From the cell containing the given text, extract its center point as (X, Y) coordinate. 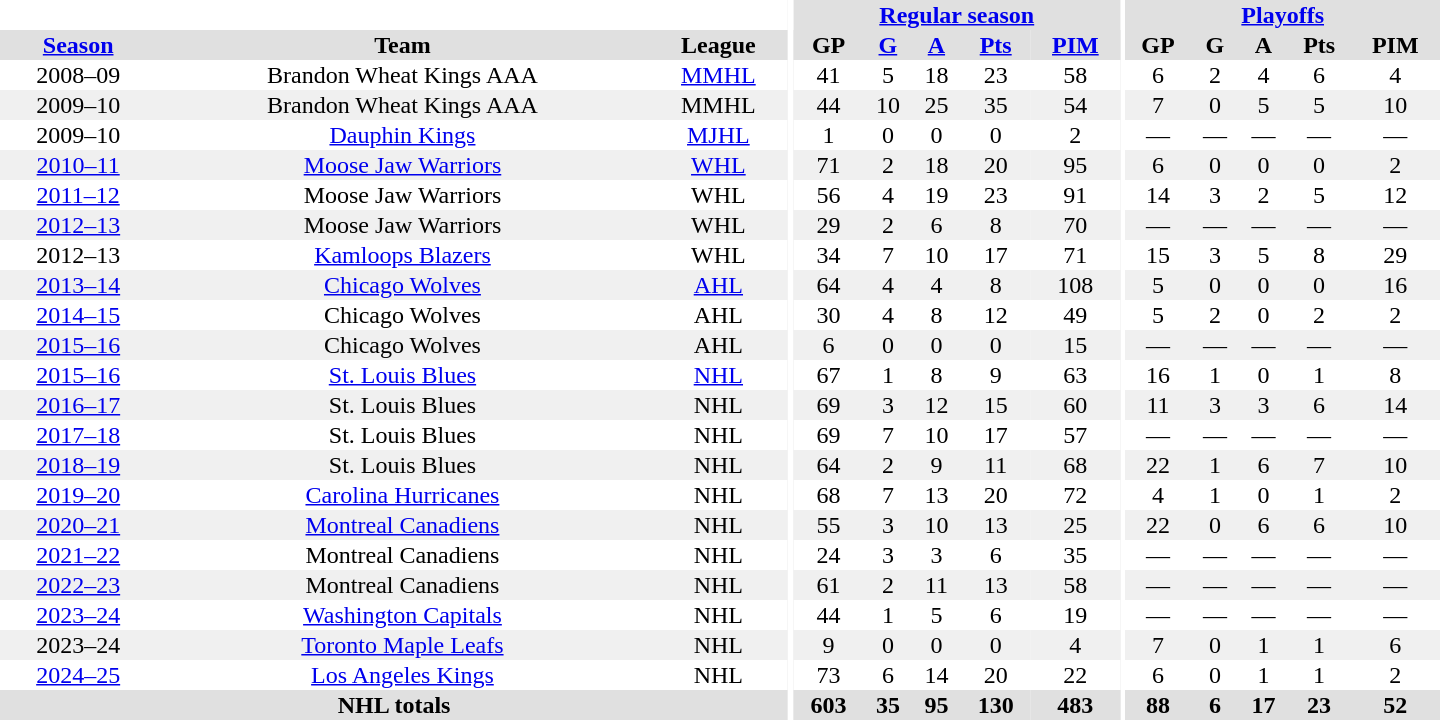
56 (829, 195)
NHL totals (394, 705)
2018–19 (78, 465)
2011–12 (78, 195)
54 (1076, 105)
41 (829, 75)
24 (829, 555)
Dauphin Kings (402, 135)
108 (1076, 285)
603 (829, 705)
2019–20 (78, 495)
52 (1396, 705)
61 (829, 585)
Washington Capitals (402, 615)
73 (829, 675)
88 (1158, 705)
34 (829, 255)
91 (1076, 195)
2024–25 (78, 675)
30 (829, 315)
2010–11 (78, 165)
2022–23 (78, 585)
2014–15 (78, 315)
63 (1076, 375)
130 (996, 705)
Los Angeles Kings (402, 675)
67 (829, 375)
Kamloops Blazers (402, 255)
MJHL (719, 135)
Team (402, 45)
Carolina Hurricanes (402, 495)
55 (829, 525)
72 (1076, 495)
70 (1076, 225)
Season (78, 45)
57 (1076, 435)
60 (1076, 405)
2017–18 (78, 435)
2008–09 (78, 75)
2021–22 (78, 555)
League (719, 45)
2013–14 (78, 285)
2020–21 (78, 525)
2016–17 (78, 405)
Regular season (957, 15)
49 (1076, 315)
Playoffs (1282, 15)
483 (1076, 705)
Toronto Maple Leafs (402, 645)
